Search for the cell housing the specified text and yield its [x, y] center coordinate. 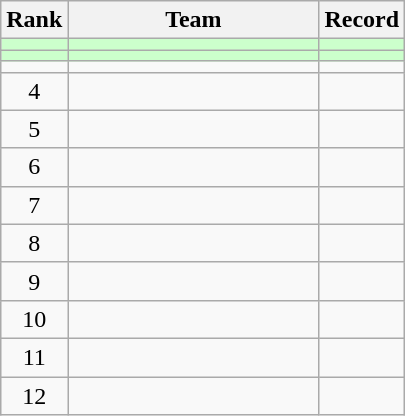
Team [194, 20]
4 [34, 91]
Record [362, 20]
6 [34, 167]
5 [34, 129]
11 [34, 357]
10 [34, 319]
Rank [34, 20]
8 [34, 243]
9 [34, 281]
7 [34, 205]
12 [34, 395]
